For the text-containing cell, return its midpoint in [X, Y] coordinate format. 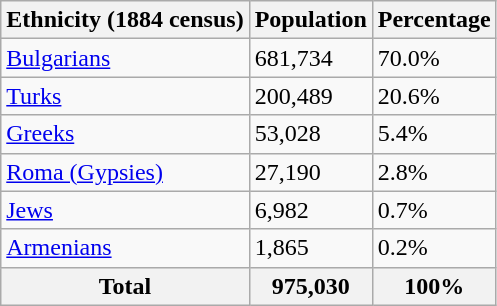
27,190 [310, 172]
Armenians [125, 248]
Greeks [125, 134]
6,982 [310, 210]
20.6% [434, 96]
0.7% [434, 210]
2.8% [434, 172]
5.4% [434, 134]
Bulgarians [125, 58]
0.2% [434, 248]
Jews [125, 210]
70.0% [434, 58]
Total [125, 286]
975,030 [310, 286]
1,865 [310, 248]
Roma (Gypsies) [125, 172]
681,734 [310, 58]
Percentage [434, 20]
100% [434, 286]
53,028 [310, 134]
Ethnicity (1884 census) [125, 20]
200,489 [310, 96]
Population [310, 20]
Turks [125, 96]
